Return (x, y) of the center of cell containing provided text 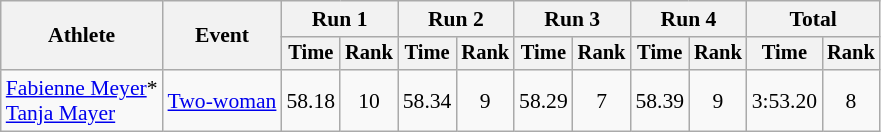
58.29 (544, 100)
3:53.20 (784, 100)
Athlete (82, 36)
58.18 (310, 100)
58.34 (428, 100)
Run 2 (456, 19)
10 (369, 100)
8 (851, 100)
7 (602, 100)
Run 3 (572, 19)
Two-woman (222, 100)
58.39 (660, 100)
Run 1 (339, 19)
Total (814, 19)
Run 4 (688, 19)
Event (222, 36)
Fabienne Meyer*Tanja Mayer (82, 100)
